Return [X, Y] of the center of cell containing provided text 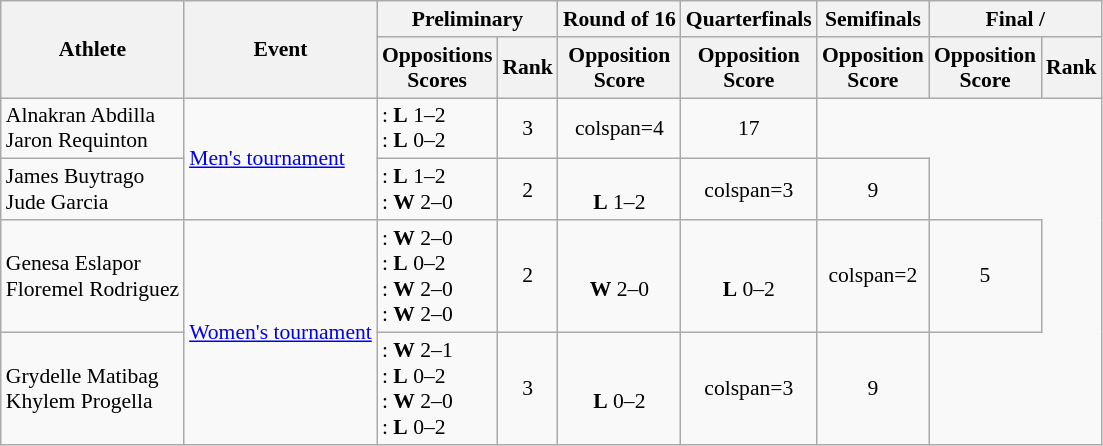
Round of 16 [620, 19]
Grydelle MatibagKhylem Progella [92, 388]
Men's tournament [280, 159]
Quarterfinals [749, 19]
W 2–0 [620, 276]
: W 2–0: L 0–2: W 2–0: W 2–0 [438, 276]
Alnakran AbdillaJaron Requinton [92, 128]
L 1–2 [620, 190]
Event [280, 50]
5 [985, 276]
OppositionsScores [438, 68]
: W 2–1: L 0–2: W 2–0: L 0–2 [438, 388]
: L 1–2: W 2–0 [438, 190]
Final / [1016, 19]
James BuytragoJude Garcia [92, 190]
colspan=4 [620, 128]
Genesa EslaporFloremel Rodriguez [92, 276]
Semifinals [873, 19]
17 [749, 128]
colspan=2 [873, 276]
Athlete [92, 50]
Women's tournament [280, 332]
Preliminary [468, 19]
: L 1–2: L 0–2 [438, 128]
